Determine the (X, Y) coordinate at the center of the cell enclosing the given text.  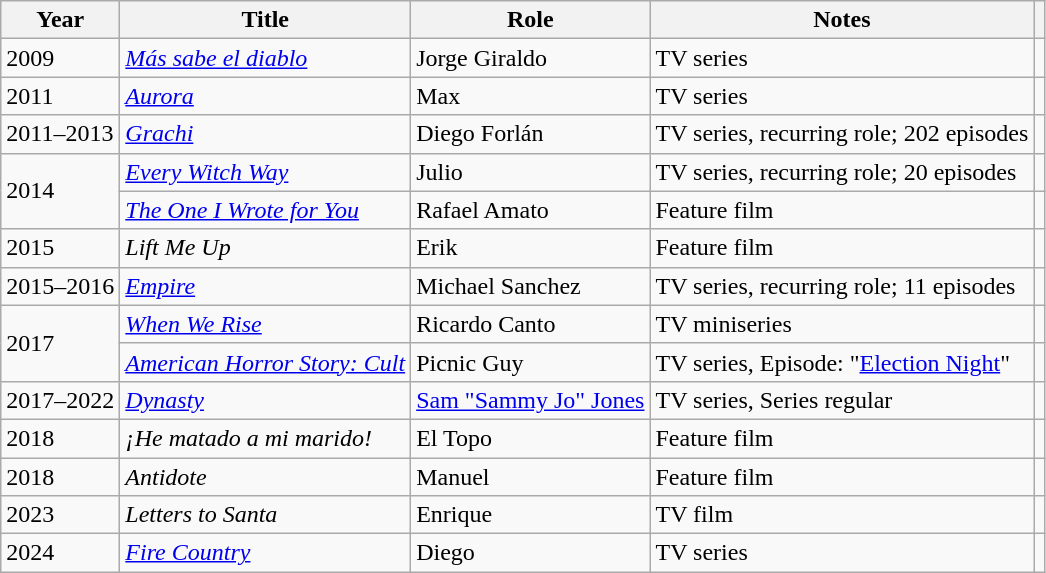
Michael Sanchez (530, 286)
Empire (266, 286)
Julio (530, 172)
Role (530, 20)
Letters to Santa (266, 515)
Antidote (266, 477)
2014 (60, 191)
TV series, Episode: "Election Night" (842, 362)
TV series, recurring role; 202 episodes (842, 134)
Diego Forlán (530, 134)
Lift Me Up (266, 248)
2009 (60, 58)
TV series, recurring role; 20 episodes (842, 172)
Rafael Amato (530, 210)
TV series, recurring role; 11 episodes (842, 286)
2017–2022 (60, 400)
Notes (842, 20)
Jorge Giraldo (530, 58)
TV series, Series regular (842, 400)
Grachi (266, 134)
Sam "Sammy Jo" Jones (530, 400)
Erik (530, 248)
TV miniseries (842, 324)
Every Witch Way (266, 172)
2017 (60, 343)
Max (530, 96)
When We Rise (266, 324)
¡He matado a mi marido! (266, 438)
El Topo (530, 438)
2024 (60, 553)
Ricardo Canto (530, 324)
2015–2016 (60, 286)
Aurora (266, 96)
Diego (530, 553)
Enrique (530, 515)
2015 (60, 248)
2011 (60, 96)
Fire Country (266, 553)
Title (266, 20)
2023 (60, 515)
Year (60, 20)
Dynasty (266, 400)
The One I Wrote for You (266, 210)
Manuel (530, 477)
Picnic Guy (530, 362)
Más sabe el diablo (266, 58)
2011–2013 (60, 134)
TV film (842, 515)
American Horror Story: Cult (266, 362)
